Identify which cell holds the provided text, then report its (x, y) central coordinate. 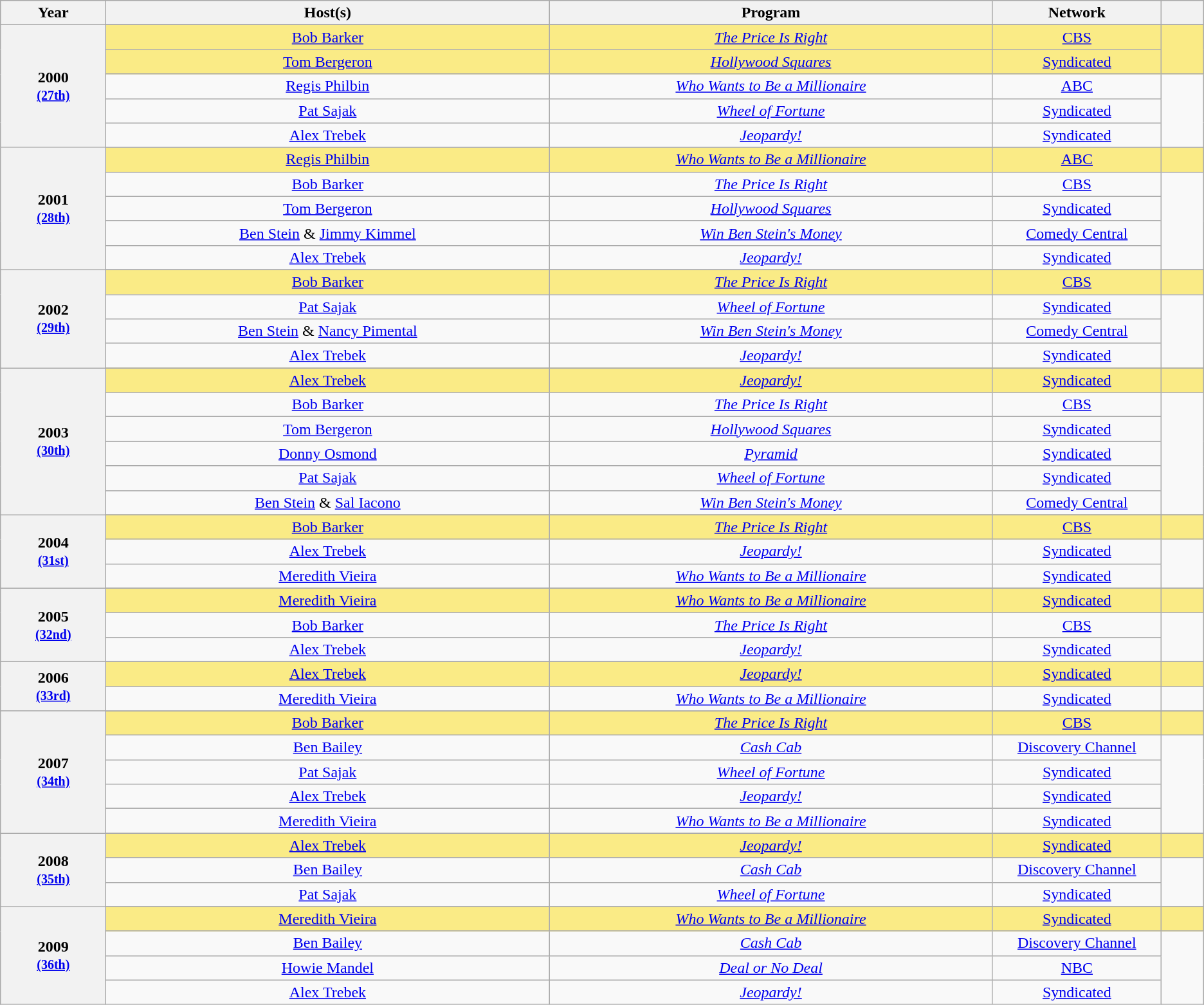
Network (1077, 13)
NBC (1077, 968)
Program (771, 13)
2001 (28th) (53, 208)
2000 (27th) (53, 86)
Year (53, 13)
2008 (35th) (53, 870)
2004 (31st) (53, 551)
2006 (33rd) (53, 686)
Deal or No Deal (771, 968)
Donny Osmond (328, 454)
2007 (34th) (53, 772)
Ben Stein & Nancy Pimental (328, 331)
2002 (29th) (53, 318)
Howie Mandel (328, 968)
2005 (32nd) (53, 625)
Host(s) (328, 13)
2009 (36th) (53, 955)
2003 (30th) (53, 441)
Ben Stein & Jimmy Kimmel (328, 233)
Pyramid (771, 454)
Ben Stein & Sal Iacono (328, 502)
